Locate the cell with the specified text and output its (X, Y) center coordinate. 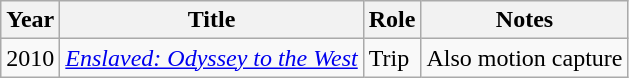
Trip (392, 58)
2010 (30, 58)
Enslaved: Odyssey to the West (212, 58)
Role (392, 20)
Also motion capture (524, 58)
Notes (524, 20)
Year (30, 20)
Title (212, 20)
